Locate the cell with the specified text and output its [X, Y] center coordinate. 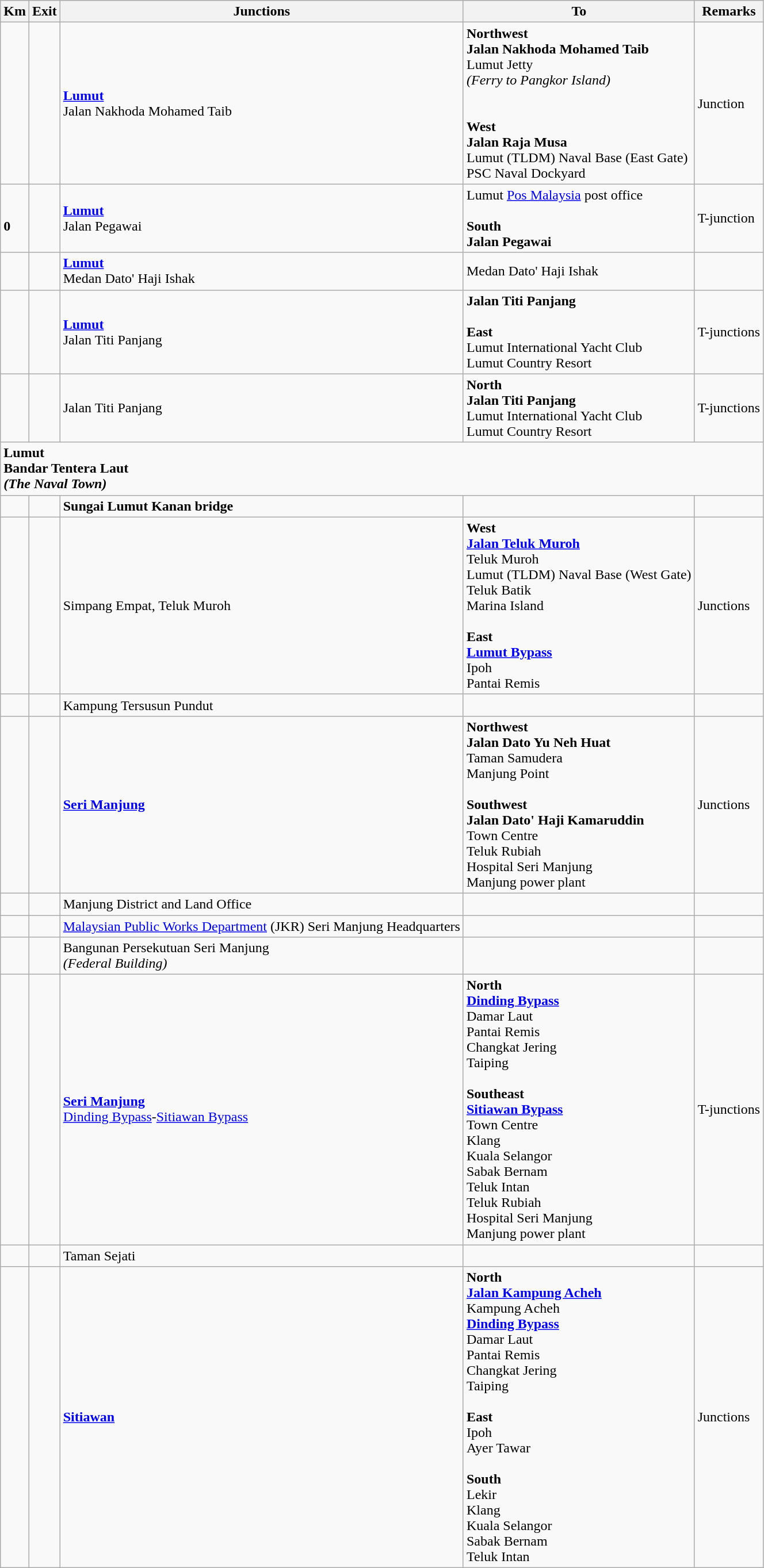
To [579, 11]
Seri ManjungDinding Bypass-Sitiawan Bypass [261, 1110]
Kampung Tersusun Pundut [261, 705]
T-junction [729, 218]
Malaysian Public Works Department (JKR) Seri Manjung Headquarters [261, 926]
Seri Manjung [261, 804]
Sungai Lumut Kanan bridge [261, 506]
NorthwestJalan Nakhoda Mohamed TaibLumut Jetty (Ferry to Pangkor Island) WestJalan Raja MusaLumut (TLDM) Naval Base (East Gate)PSC Naval Dockyard [579, 103]
Sitiawan [261, 1417]
Medan Dato' Haji Ishak [579, 271]
Bangunan Persekutuan Seri Manjung(Federal Building) [261, 956]
LumutJalan Titi Panjang [261, 332]
LumutJalan Nakhoda Mohamed Taib [261, 103]
NorthJalan Titi PanjangLumut International Yacht ClubLumut Country Resort [579, 408]
Manjung District and Land Office [261, 904]
0 [15, 218]
Lumut Pos Malaysia post officeSouthJalan Pegawai [579, 218]
Jalan Titi Panjang [261, 408]
LumutMedan Dato' Haji Ishak [261, 271]
Jalan Titi PanjangEastLumut International Yacht ClubLumut Country Resort [579, 332]
West Jalan Teluk MurohTeluk MurohLumut (TLDM) Naval Base (West Gate)Teluk BatikMarina IslandEast Lumut Bypass Ipoh Pantai Remis [579, 605]
Junction [729, 103]
LumutBandar Tentera Laut(The Naval Town) [382, 469]
Simpang Empat, Teluk Muroh [261, 605]
Taman Sejati [261, 1256]
LumutJalan Pegawai [261, 218]
Km [15, 11]
Remarks [729, 11]
Exit [44, 11]
